For the text-containing cell, return its midpoint in (X, Y) coordinate format. 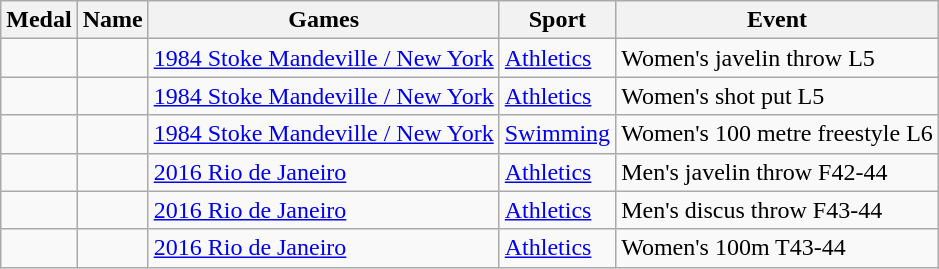
Swimming (557, 134)
Women's javelin throw L5 (778, 58)
Games (324, 20)
Women's 100 metre freestyle L6 (778, 134)
Men's discus throw F43-44 (778, 210)
Men's javelin throw F42-44 (778, 172)
Sport (557, 20)
Medal (39, 20)
Women's shot put L5 (778, 96)
Women's 100m T43-44 (778, 248)
Name (112, 20)
Event (778, 20)
